Provide the (X, Y) coordinate of the cell's center where the given text is located.  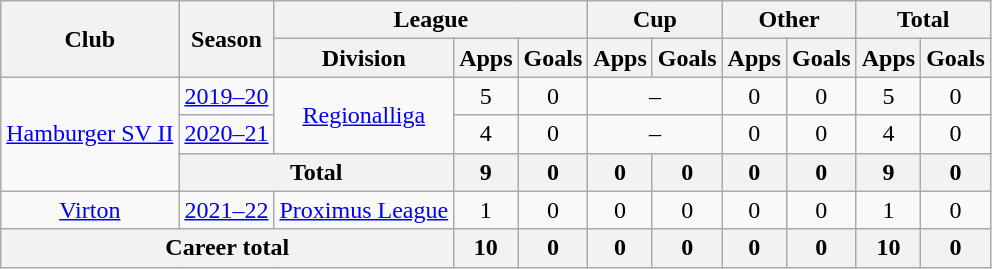
Hamburger SV II (90, 134)
Cup (655, 20)
Division (364, 58)
League (431, 20)
Season (226, 39)
Other (789, 20)
Club (90, 39)
2020–21 (226, 134)
2019–20 (226, 96)
Proximus League (364, 210)
Career total (228, 248)
Virton (90, 210)
Regionalliga (364, 115)
2021–22 (226, 210)
